Detect which cell encompasses the target text, then output its [x, y] center coordinate. 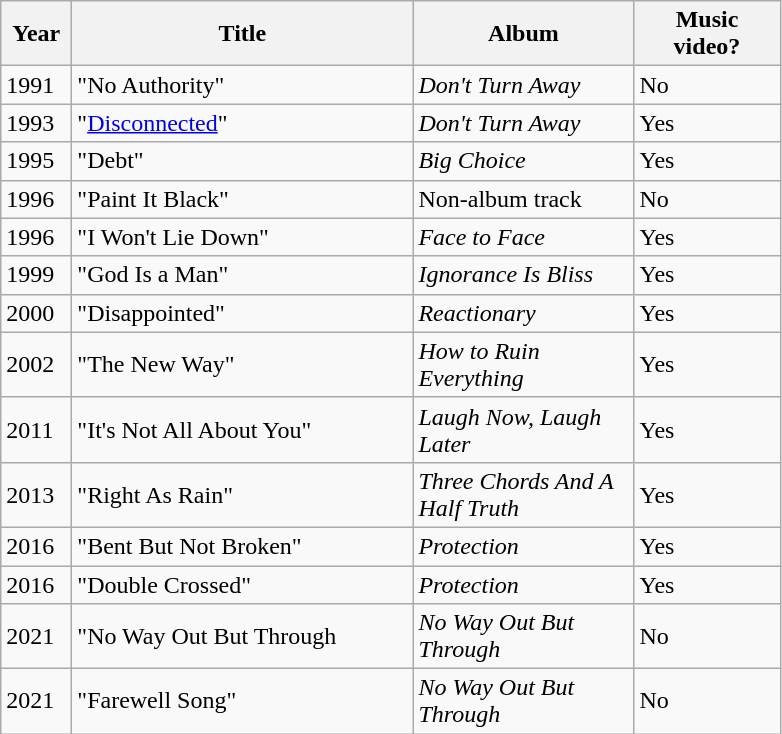
"No Way Out But Through [242, 636]
"The New Way" [242, 364]
"Disconnected" [242, 123]
1991 [36, 85]
Reactionary [524, 313]
"God Is a Man" [242, 275]
"Bent But Not Broken" [242, 546]
"Right As Rain" [242, 494]
Face to Face [524, 237]
Non-album track [524, 199]
Title [242, 34]
Laugh Now, Laugh Later [524, 430]
Music video? [707, 34]
"Farewell Song" [242, 702]
Ignorance Is Bliss [524, 275]
"Double Crossed" [242, 585]
2011 [36, 430]
"Paint It Black" [242, 199]
"Disappointed" [242, 313]
1999 [36, 275]
Big Choice [524, 161]
1995 [36, 161]
"It's Not All About You" [242, 430]
Album [524, 34]
How to Ruin Everything [524, 364]
Three Chords And A Half Truth [524, 494]
"Debt" [242, 161]
"No Authority" [242, 85]
2013 [36, 494]
2000 [36, 313]
Year [36, 34]
1993 [36, 123]
2002 [36, 364]
"I Won't Lie Down" [242, 237]
